Search for the cell housing the specified text and yield its (X, Y) center coordinate. 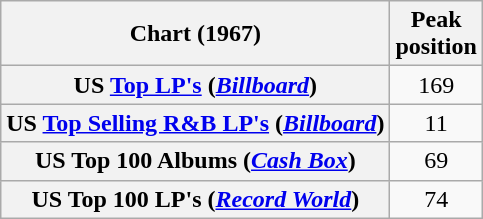
US Top Selling R&B LP's (Billboard) (196, 123)
Peakposition (436, 34)
US Top 100 LP's (Record World) (196, 199)
11 (436, 123)
169 (436, 85)
US Top LP's (Billboard) (196, 85)
US Top 100 Albums (Cash Box) (196, 161)
69 (436, 161)
74 (436, 199)
Chart (1967) (196, 34)
